Return [x, y] of the center of cell containing provided text 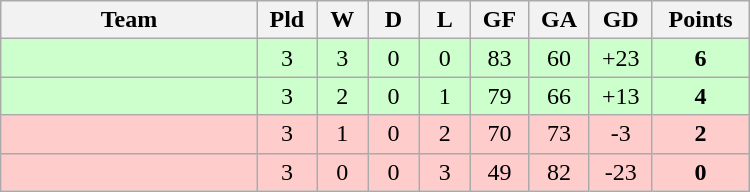
-23 [620, 172]
Pld [287, 20]
79 [499, 96]
W [342, 20]
49 [499, 172]
4 [700, 96]
82 [560, 172]
GF [499, 20]
66 [560, 96]
+13 [620, 96]
6 [700, 58]
GD [620, 20]
L [444, 20]
-3 [620, 134]
83 [499, 58]
GA [560, 20]
60 [560, 58]
Points [700, 20]
D [394, 20]
+23 [620, 58]
70 [499, 134]
Team [129, 20]
73 [560, 134]
